Return (X, Y) of the center of cell containing provided text 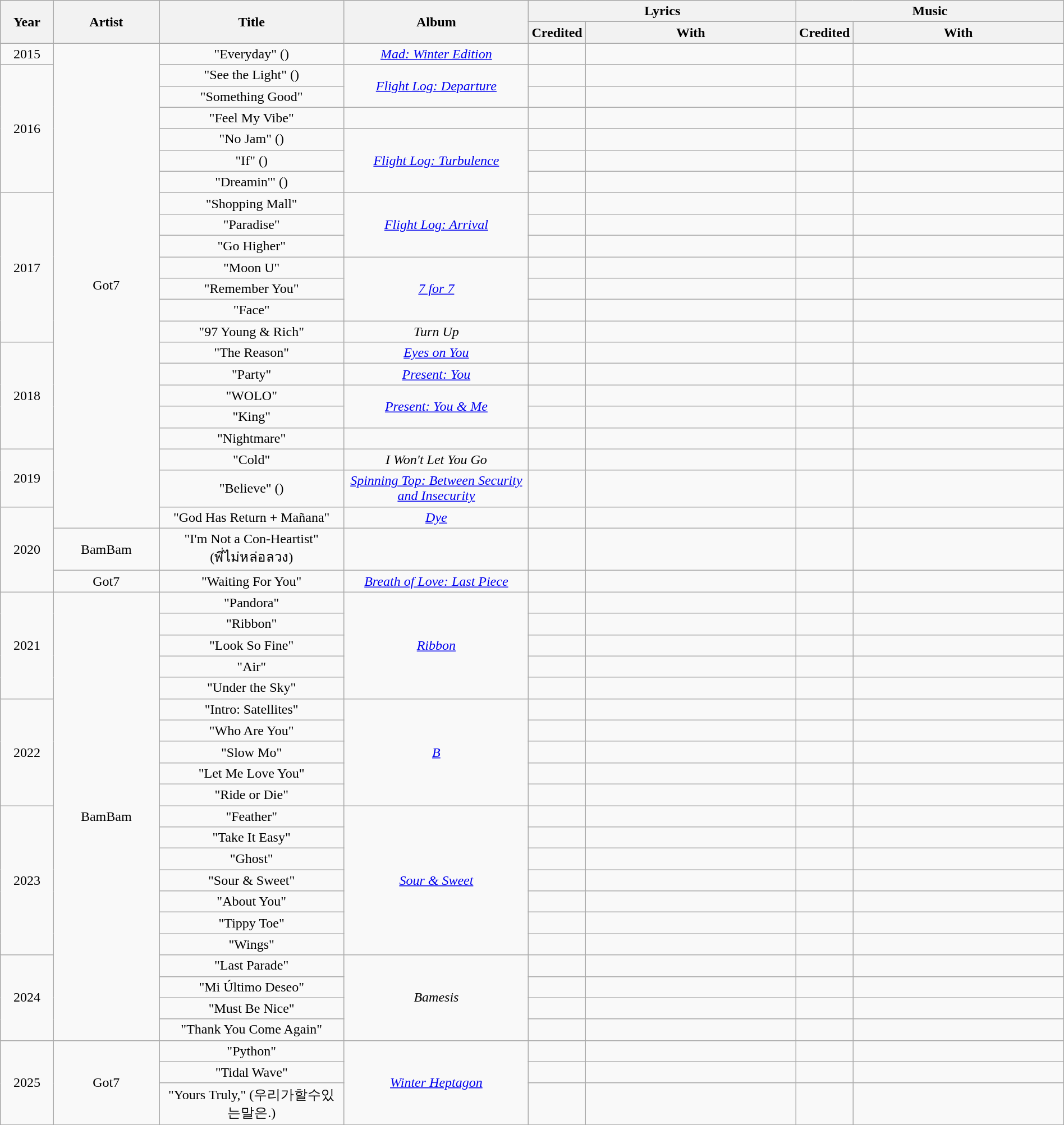
Flight Log: Turbulence (437, 160)
"Nightmare" (251, 438)
"Must Be Nice" (251, 1008)
Eyes on You (437, 353)
"Who Are You" (251, 731)
"Believe" () (251, 488)
"Everyday" () (251, 54)
"Under the Sky" (251, 688)
Present: You (437, 374)
Year (27, 22)
"I'm Not a Con-Heartist" (พี่ไม่หล่อลวง) (251, 549)
2018 (27, 396)
Present: You & Me (437, 406)
"Take It Easy" (251, 838)
"Intro: Satellites" (251, 709)
"Moon U" (251, 268)
"Waiting For You" (251, 581)
"Pandora" (251, 603)
"God Has Return + Mañana" (251, 517)
"Go Higher" (251, 246)
Artist (106, 22)
Title (251, 22)
Music (930, 11)
2025 (27, 1082)
"Yours Truly," (우리가할수있는말은.) (251, 1104)
"Last Parade" (251, 966)
"Sour & Sweet" (251, 880)
"Remember You" (251, 289)
"Party" (251, 374)
"The Reason" (251, 353)
"Ride or Die" (251, 795)
Flight Log: Arrival (437, 224)
Turn Up (437, 332)
"Thank You Come Again" (251, 1030)
"Cold" (251, 460)
2023 (27, 880)
2021 (27, 645)
"If" () (251, 160)
I Won't Let You Go (437, 460)
"Ghost" (251, 859)
"Air" (251, 667)
Bamesis (437, 998)
"Let Me Love You" (251, 773)
"Something Good" (251, 97)
Album (437, 22)
Spinning Top: Between Security and Insecurity (437, 488)
"WOLO" (251, 396)
Dye (437, 517)
"No Jam" () (251, 139)
"Dreamin'" () (251, 182)
"Feather" (251, 816)
"Tippy Toe" (251, 923)
"Python" (251, 1051)
2022 (27, 752)
"See the Light" () (251, 75)
"Wings" (251, 944)
2017 (27, 267)
2016 (27, 128)
2024 (27, 998)
2019 (27, 478)
"King" (251, 417)
Mad: Winter Edition (437, 54)
"Mi Último Deseo" (251, 987)
"Paradise" (251, 224)
"Tidal Wave" (251, 1072)
"About You" (251, 902)
"Shopping Mall" (251, 203)
Ribbon (437, 645)
7 for 7 (437, 289)
Sour & Sweet (437, 880)
"97 Young & Rich" (251, 332)
Breath of Love: Last Piece (437, 581)
Winter Heptagon (437, 1082)
B (437, 752)
"Face" (251, 310)
"Feel My Vibe" (251, 118)
"Ribbon" (251, 624)
"Look So Fine" (251, 645)
2020 (27, 549)
2015 (27, 54)
Lyrics (662, 11)
Flight Log: Departure (437, 86)
"Slow Mo" (251, 752)
